Return the (x, y) coordinate for the center point of the cell that contains the specified text.  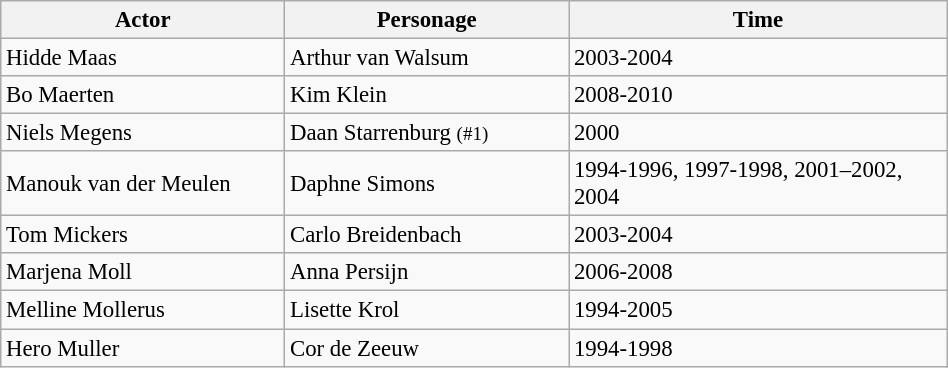
2006-2008 (758, 273)
Tom Mickers (143, 235)
Hero Muller (143, 348)
1994-2005 (758, 310)
1994-1996, 1997-1998, 2001–2002, 2004 (758, 184)
Hidde Maas (143, 58)
Kim Klein (427, 95)
2008-2010 (758, 95)
Marjena Moll (143, 273)
Cor de Zeeuw (427, 348)
2000 (758, 133)
Melline Mollerus (143, 310)
Bo Maerten (143, 95)
Manouk van der Meulen (143, 184)
Actor (143, 20)
Daan Starrenburg (#1) (427, 133)
Personage (427, 20)
Lisette Krol (427, 310)
Anna Persijn (427, 273)
Arthur van Walsum (427, 58)
Time (758, 20)
Niels Megens (143, 133)
Daphne Simons (427, 184)
Carlo Breidenbach (427, 235)
1994-1998 (758, 348)
